Output the [X, Y] coordinate of the center of the cell containing the given text.  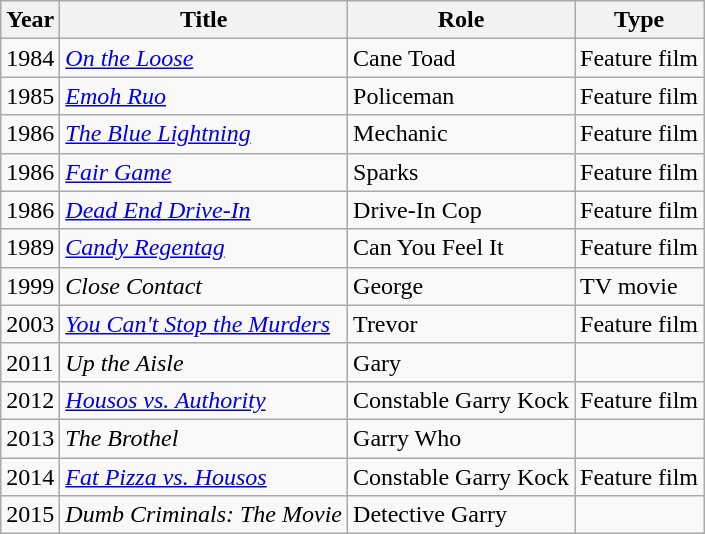
Gary [462, 362]
Fair Game [204, 172]
Trevor [462, 324]
Mechanic [462, 134]
Year [30, 20]
Housos vs. Authority [204, 400]
2012 [30, 400]
Detective Garry [462, 515]
George [462, 286]
2015 [30, 515]
Close Contact [204, 286]
1999 [30, 286]
Emoh Ruo [204, 96]
Dumb Criminals: The Movie [204, 515]
1984 [30, 58]
TV movie [640, 286]
Up the Aisle [204, 362]
2014 [30, 477]
1985 [30, 96]
Dead End Drive-In [204, 210]
On the Loose [204, 58]
2011 [30, 362]
Drive-In Cop [462, 210]
Fat Pizza vs. Housos [204, 477]
The Blue Lightning [204, 134]
Policeman [462, 96]
Can You Feel It [462, 248]
2013 [30, 438]
Cane Toad [462, 58]
2003 [30, 324]
Type [640, 20]
You Can't Stop the Murders [204, 324]
Title [204, 20]
Role [462, 20]
1989 [30, 248]
Garry Who [462, 438]
The Brothel [204, 438]
Candy Regentag [204, 248]
Sparks [462, 172]
